Scan for the cell matching the given text and deliver its [x, y] coordinate at center. 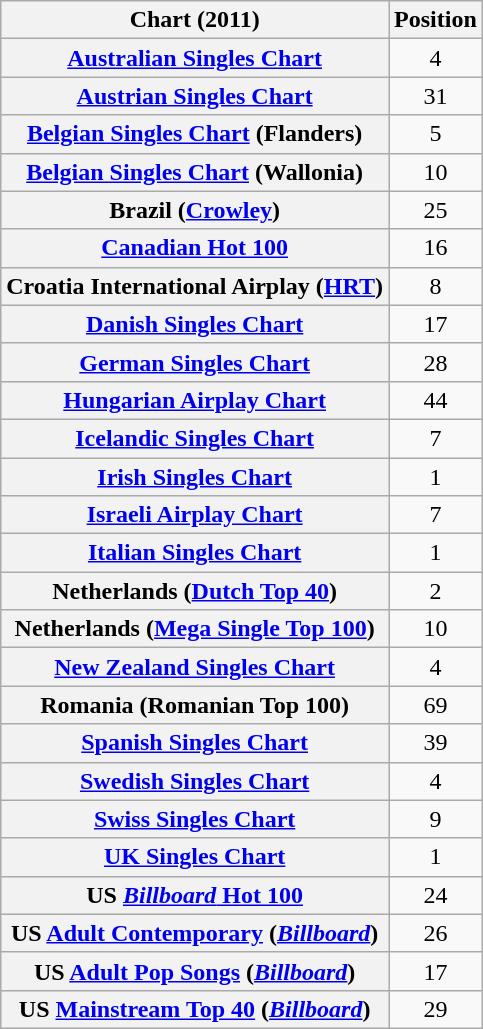
Swedish Singles Chart [195, 781]
UK Singles Chart [195, 857]
Israeli Airplay Chart [195, 515]
Netherlands (Mega Single Top 100) [195, 629]
Italian Singles Chart [195, 553]
39 [436, 743]
Belgian Singles Chart (Flanders) [195, 134]
29 [436, 1009]
Danish Singles Chart [195, 324]
2 [436, 591]
Australian Singles Chart [195, 58]
Irish Singles Chart [195, 477]
26 [436, 933]
US Mainstream Top 40 (Billboard) [195, 1009]
28 [436, 362]
8 [436, 286]
Brazil (Crowley) [195, 210]
25 [436, 210]
Netherlands (Dutch Top 40) [195, 591]
Swiss Singles Chart [195, 819]
Austrian Singles Chart [195, 96]
US Adult Contemporary (Billboard) [195, 933]
Hungarian Airplay Chart [195, 400]
24 [436, 895]
US Adult Pop Songs (Billboard) [195, 971]
44 [436, 400]
Spanish Singles Chart [195, 743]
5 [436, 134]
9 [436, 819]
Canadian Hot 100 [195, 248]
Belgian Singles Chart (Wallonia) [195, 172]
16 [436, 248]
Chart (2011) [195, 20]
Croatia International Airplay (HRT) [195, 286]
US Billboard Hot 100 [195, 895]
Icelandic Singles Chart [195, 438]
New Zealand Singles Chart [195, 667]
31 [436, 96]
German Singles Chart [195, 362]
Romania (Romanian Top 100) [195, 705]
Position [436, 20]
69 [436, 705]
